Capture the cell that displays the provided text and extract its [X, Y] central coordinate. 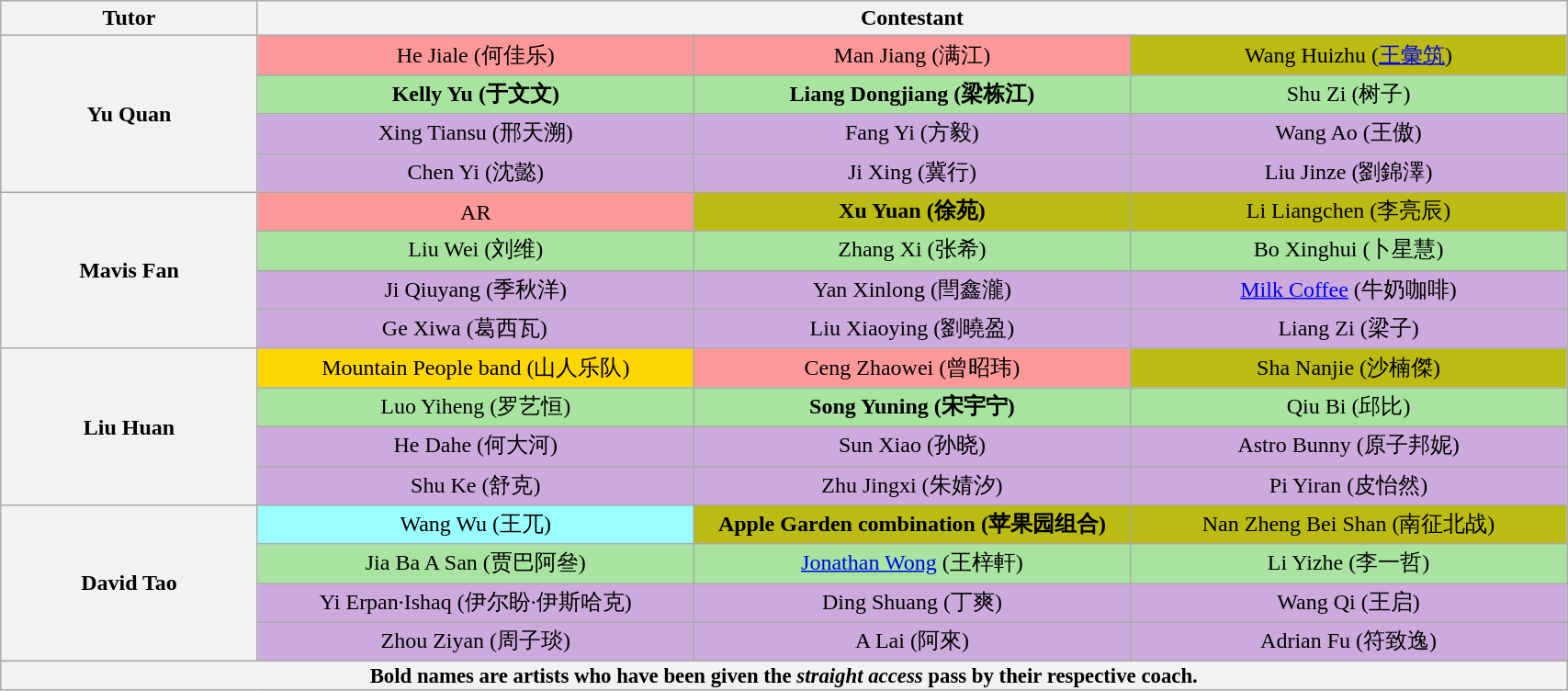
Xu Yuan (徐苑) [911, 211]
Shu Ke (舒克) [476, 485]
Sun Xiao (孙晓) [911, 447]
Ge Xiwa (葛西瓦) [476, 329]
Ji Qiuyang (季秋洋) [476, 290]
Nan Zheng Bei Shan (南征北战) [1348, 526]
David Tao [129, 583]
Contestant [911, 18]
Liu Huan [129, 426]
Liang Dongjiang (梁栋江) [911, 94]
Bold names are artists who have been given the straight access pass by their respective coach. [784, 676]
Yu Quan [129, 114]
Sha Nanjie (沙楠傑) [1348, 368]
Luo Yiheng (罗艺恒) [476, 408]
Li Liangchen (李亮辰) [1348, 211]
Song Yuning (宋宇宁) [911, 408]
Ji Xing (冀行) [911, 173]
Yan Xinlong (閆鑫瀧) [911, 290]
Mavis Fan [129, 270]
Chen Yi (沈懿) [476, 173]
Xing Tiansu (邢天溯) [476, 134]
Milk Coffee (牛奶咖啡) [1348, 290]
Ding Shuang (丁爽) [911, 603]
Zhang Xi (张希) [911, 252]
Wang Wu (王兀) [476, 526]
AR [476, 211]
Jonathan Wong (王梓軒) [911, 564]
Astro Bunny (原子邦妮) [1348, 447]
Jia Ba A San (贾巴阿叄) [476, 564]
He Jiale (何佳乐) [476, 55]
Liu Wei (刘维) [476, 252]
Bo Xinghui (卜星慧) [1348, 252]
Liu Jinze (劉錦澤) [1348, 173]
Liu Xiaoying (劉曉盈) [911, 329]
Man Jiang (满江) [911, 55]
Zhu Jingxi (朱婧汐) [911, 485]
Shu Zi (树子) [1348, 94]
Wang Qi (王启) [1348, 603]
Pi Yiran (皮怡然) [1348, 485]
Yi Erpan·Ishaq (伊尔盼·伊斯哈克) [476, 603]
Zhou Ziyan (周子琰) [476, 641]
Tutor [129, 18]
Kelly Yu (于文文) [476, 94]
Ceng Zhaowei (曾昭玮) [911, 368]
Qiu Bi (邱比) [1348, 408]
He Dahe (何大河) [476, 447]
Adrian Fu (符致逸) [1348, 641]
A Lai (阿來) [911, 641]
Apple Garden combination (苹果园组合) [911, 526]
Mountain People band (山人乐队) [476, 368]
Wang Ao (王傲) [1348, 134]
Liang Zi (梁子) [1348, 329]
Wang Huizhu (王彙筑) [1348, 55]
Fang Yi (方毅) [911, 134]
Li Yizhe (李一哲) [1348, 564]
